Find where the given text appears and provide that cell's center as (X, Y) coordinate. 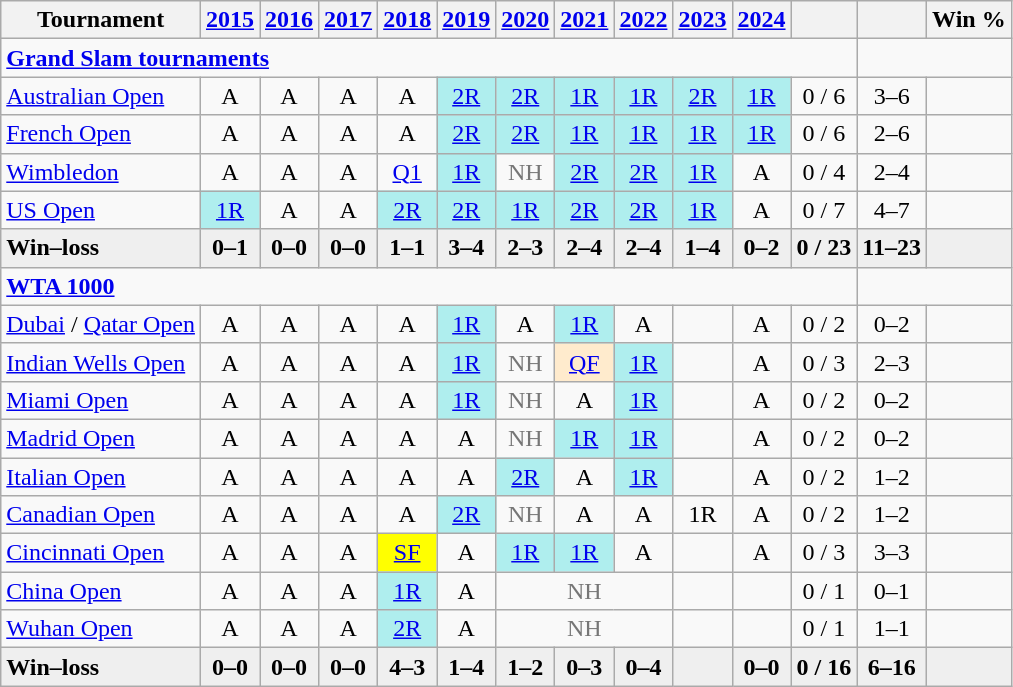
Cincinnati Open (101, 553)
0–4 (644, 667)
0 / 16 (824, 667)
0 / 23 (824, 248)
Grand Slam tournaments (429, 58)
US Open (101, 210)
4–3 (408, 667)
4–7 (892, 210)
Wimbledon (101, 172)
0 / 4 (824, 172)
Tournament (101, 20)
3–3 (892, 553)
2024 (762, 20)
2023 (702, 20)
Indian Wells Open (101, 362)
2016 (290, 20)
2019 (466, 20)
2015 (230, 20)
SF (408, 553)
2–6 (892, 134)
6–16 (892, 667)
2017 (348, 20)
Canadian Open (101, 515)
Australian Open (101, 96)
China Open (101, 591)
2021 (584, 20)
2018 (408, 20)
QF (584, 362)
WTA 1000 (429, 286)
Win % (970, 20)
3–6 (892, 96)
0–3 (584, 667)
Italian Open (101, 477)
2022 (644, 20)
French Open (101, 134)
11–23 (892, 248)
Wuhan Open (101, 629)
Q1 (408, 172)
3–4 (466, 248)
2020 (526, 20)
0 / 7 (824, 210)
Madrid Open (101, 438)
Miami Open (101, 400)
Dubai / Qatar Open (101, 324)
